Identify which cell holds the provided text, then report its (x, y) central coordinate. 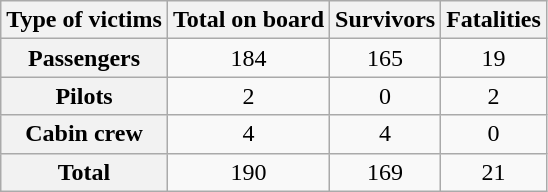
Type of victims (84, 20)
Survivors (386, 20)
21 (494, 172)
Cabin crew (84, 134)
Fatalities (494, 20)
Total (84, 172)
190 (248, 172)
Pilots (84, 96)
19 (494, 58)
165 (386, 58)
Total on board (248, 20)
Passengers (84, 58)
169 (386, 172)
184 (248, 58)
